Provide the (X, Y) coordinate of the cell's center where the given text is located.  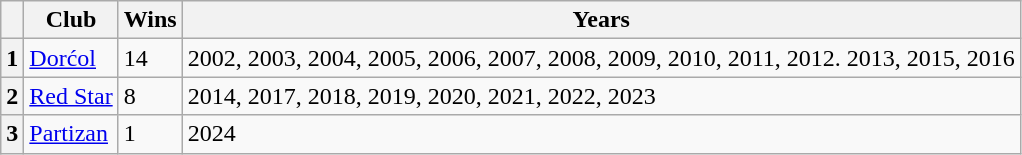
2024 (601, 134)
Red Star (71, 96)
14 (150, 58)
2014, 2017, 2018, 2019, 2020, 2021, 2022, 2023 (601, 96)
Wins (150, 20)
Partizan (71, 134)
Club (71, 20)
3 (12, 134)
Dorćol (71, 58)
2002, 2003, 2004, 2005, 2006, 2007, 2008, 2009, 2010, 2011, 2012. 2013, 2015, 2016 (601, 58)
Years (601, 20)
2 (12, 96)
8 (150, 96)
